Identify which cell holds the provided text, then report its (x, y) central coordinate. 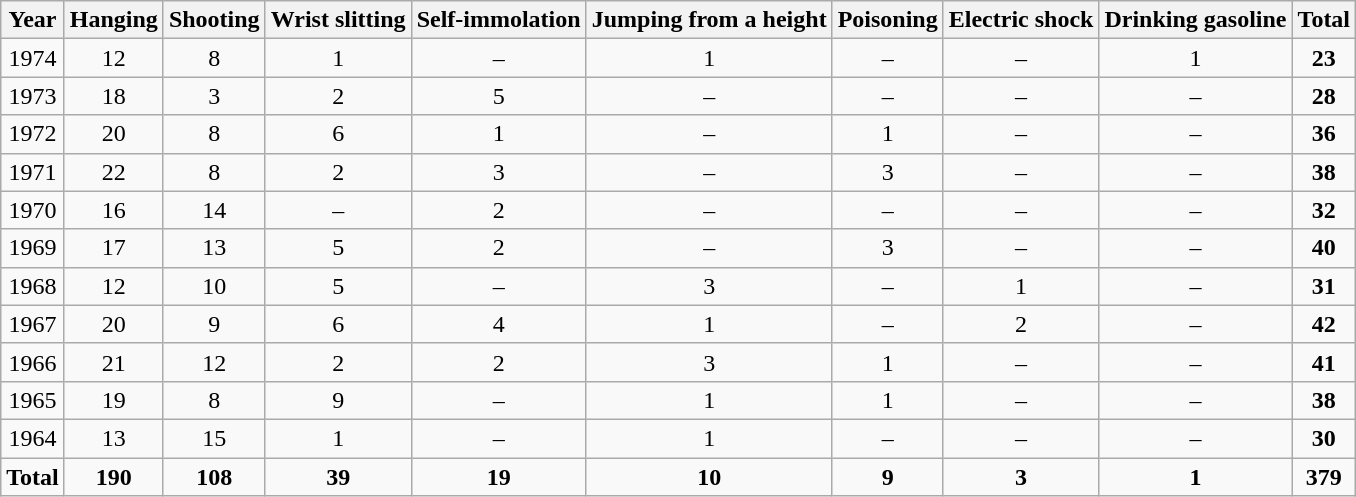
Poisoning (888, 20)
28 (1324, 96)
4 (498, 324)
Year (33, 20)
Electric shock (1021, 20)
1968 (33, 286)
1970 (33, 210)
30 (1324, 438)
Self-immolation (498, 20)
190 (114, 477)
Wrist slitting (338, 20)
1973 (33, 96)
1974 (33, 58)
31 (1324, 286)
Jumping from a height (709, 20)
16 (114, 210)
41 (1324, 362)
1966 (33, 362)
Drinking gasoline (1196, 20)
108 (214, 477)
22 (114, 172)
1965 (33, 400)
17 (114, 248)
1967 (33, 324)
1964 (33, 438)
40 (1324, 248)
Hanging (114, 20)
1972 (33, 134)
379 (1324, 477)
18 (114, 96)
14 (214, 210)
39 (338, 477)
1971 (33, 172)
15 (214, 438)
23 (1324, 58)
32 (1324, 210)
42 (1324, 324)
36 (1324, 134)
Shooting (214, 20)
1969 (33, 248)
21 (114, 362)
